Output the (X, Y) coordinate of the center of the cell containing the given text.  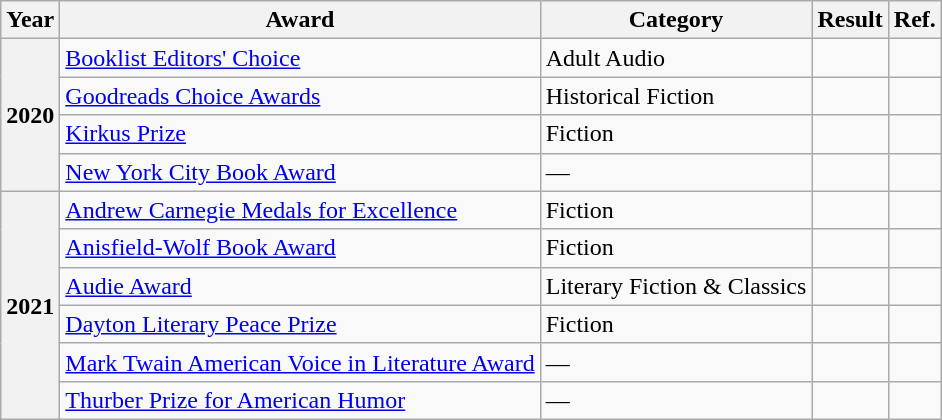
Goodreads Choice Awards (300, 96)
Thurber Prize for American Humor (300, 400)
Anisfield-Wolf Book Award (300, 248)
Historical Fiction (676, 96)
Category (676, 20)
Dayton Literary Peace Prize (300, 324)
Year (30, 20)
Literary Fiction & Classics (676, 286)
Booklist Editors' Choice (300, 58)
Adult Audio (676, 58)
New York City Book Award (300, 172)
2020 (30, 115)
Result (850, 20)
Audie Award (300, 286)
Andrew Carnegie Medals for Excellence (300, 210)
Mark Twain American Voice in Literature Award (300, 362)
Ref. (914, 20)
Award (300, 20)
Kirkus Prize (300, 134)
2021 (30, 305)
